Find where the given text appears and provide that cell's center as (x, y) coordinate. 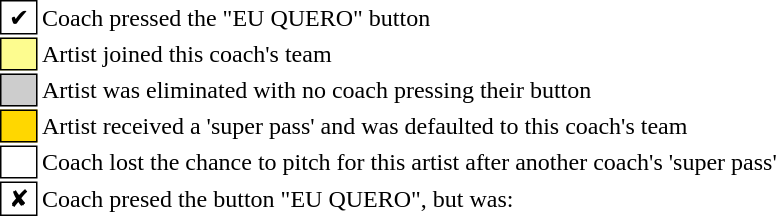
✔ (19, 17)
✘ (19, 199)
